Provide the [x, y] coordinate of the cell's center where the given text is located.  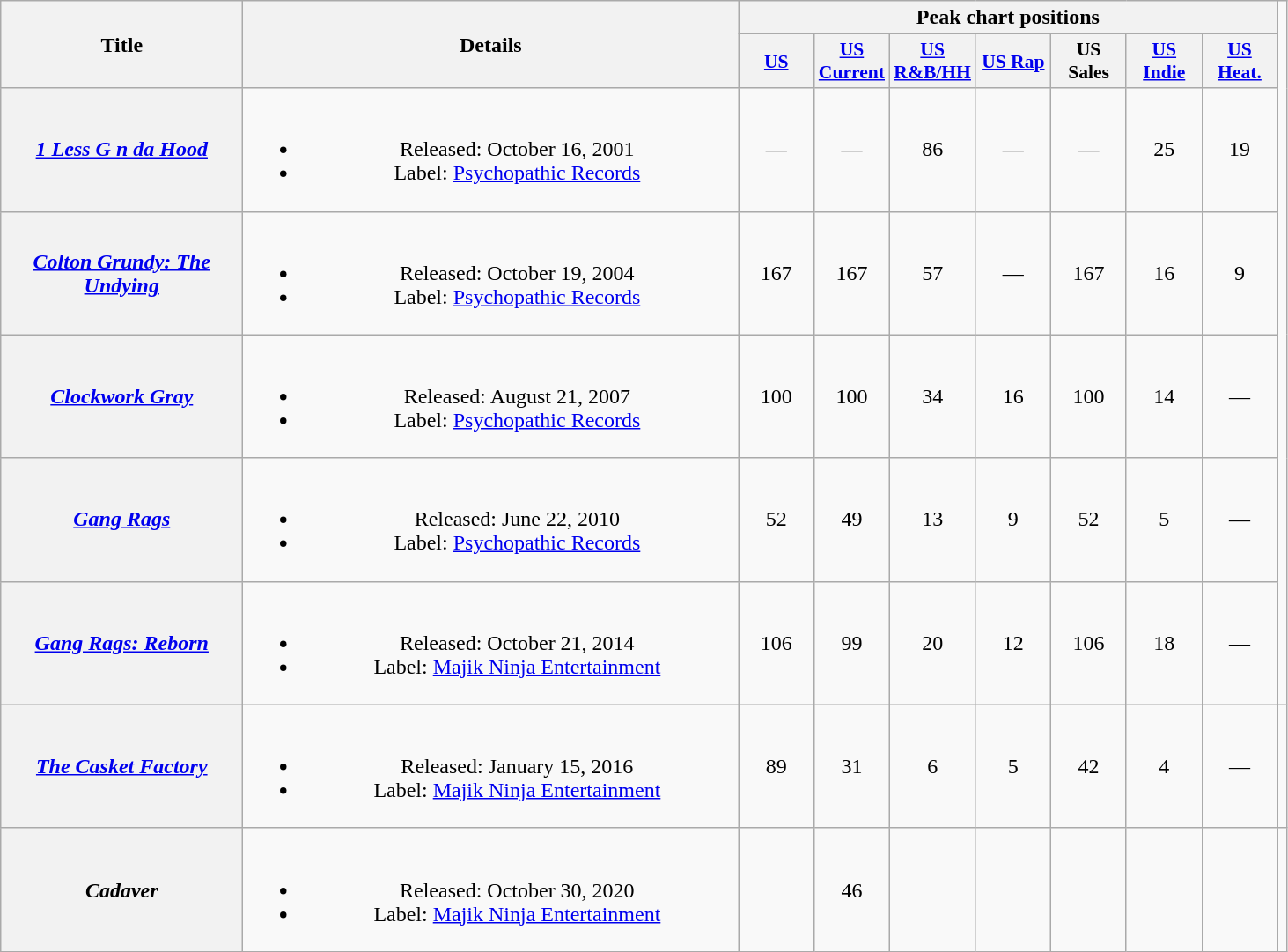
US Current [852, 62]
13 [932, 520]
Peak chart positions [1008, 18]
US Rap [1013, 62]
46 [852, 889]
20 [932, 643]
Released: August 21, 2007Label: Psychopathic Records [491, 396]
31 [852, 766]
6 [932, 766]
Colton Grundy: The Undying [121, 273]
Clockwork Gray [121, 396]
US Sales [1089, 62]
86 [932, 150]
14 [1164, 396]
89 [776, 766]
34 [932, 396]
49 [852, 520]
Released: October 16, 2001Label: Psychopathic Records [491, 150]
1 Less G n da Hood [121, 150]
99 [852, 643]
Released: October 19, 2004Label: Psychopathic Records [491, 273]
Cadaver [121, 889]
42 [1089, 766]
Title [121, 44]
US R&B/HH [932, 62]
Released: October 30, 2020Label: Majik Ninja Entertainment [491, 889]
25 [1164, 150]
US Heat. [1240, 62]
57 [932, 273]
Released: January 15, 2016Label: Majik Ninja Entertainment [491, 766]
US [776, 62]
US Indie [1164, 62]
Gang Rags: Reborn [121, 643]
Gang Rags [121, 520]
Released: October 21, 2014Label: Majik Ninja Entertainment [491, 643]
Details [491, 44]
The Casket Factory [121, 766]
12 [1013, 643]
Released: June 22, 2010Label: Psychopathic Records [491, 520]
18 [1164, 643]
19 [1240, 150]
4 [1164, 766]
